Scan for the cell matching the given text and deliver its [X, Y] coordinate at center. 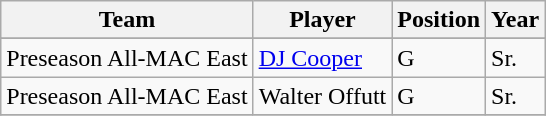
Year [516, 20]
Player [322, 20]
Team [127, 20]
Position [439, 20]
Walter Offutt [322, 96]
DJ Cooper [322, 58]
